Identify which cell holds the provided text, then report its (x, y) central coordinate. 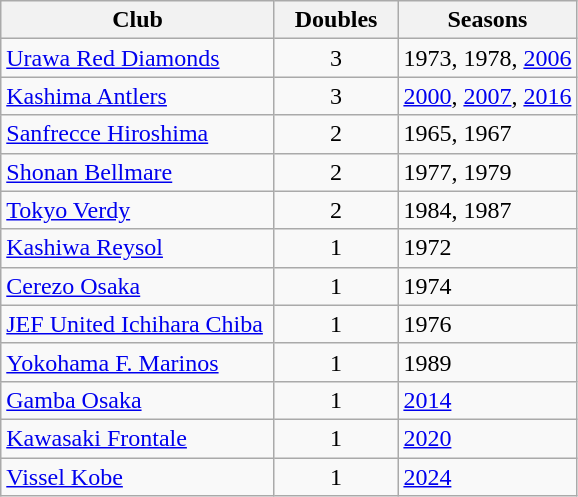
Yokohama F. Marinos (138, 362)
1976 (488, 324)
2024 (488, 477)
Urawa Red Diamonds (138, 58)
JEF United Ichihara Chiba (138, 324)
Sanfrecce Hiroshima (138, 134)
Gamba Osaka (138, 400)
2020 (488, 438)
Cerezo Osaka (138, 286)
Club (138, 20)
1984, 1987 (488, 210)
1977, 1979 (488, 172)
1989 (488, 362)
Doubles (336, 20)
1973, 1978, 2006 (488, 58)
Vissel Kobe (138, 477)
Seasons (488, 20)
Kawasaki Frontale (138, 438)
Kashima Antlers (138, 96)
2014 (488, 400)
2000, 2007, 2016 (488, 96)
Tokyo Verdy (138, 210)
1965, 1967 (488, 134)
Kashiwa Reysol (138, 248)
1974 (488, 286)
1972 (488, 248)
Shonan Bellmare (138, 172)
